From the cell containing the given text, extract its center point as (X, Y) coordinate. 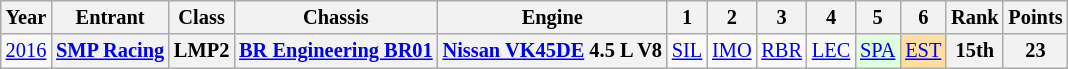
6 (923, 17)
Nissan VK45DE 4.5 L V8 (552, 51)
4 (831, 17)
Entrant (110, 17)
15th (974, 51)
3 (781, 17)
Rank (974, 17)
Points (1035, 17)
Class (202, 17)
SPA (878, 51)
2 (732, 17)
IMO (732, 51)
RBR (781, 51)
5 (878, 17)
Year (26, 17)
23 (1035, 51)
2016 (26, 51)
SMP Racing (110, 51)
1 (687, 17)
Chassis (336, 17)
LMP2 (202, 51)
SIL (687, 51)
BR Engineering BR01 (336, 51)
Engine (552, 17)
LEC (831, 51)
EST (923, 51)
